Output the [X, Y] coordinate of the center of the cell containing the given text.  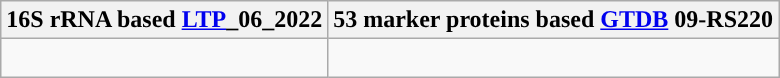
53 marker proteins based GTDB 09-RS220 [554, 20]
16S rRNA based LTP_06_2022 [164, 20]
